Return the (X, Y) coordinate for the center point of the cell that contains the specified text.  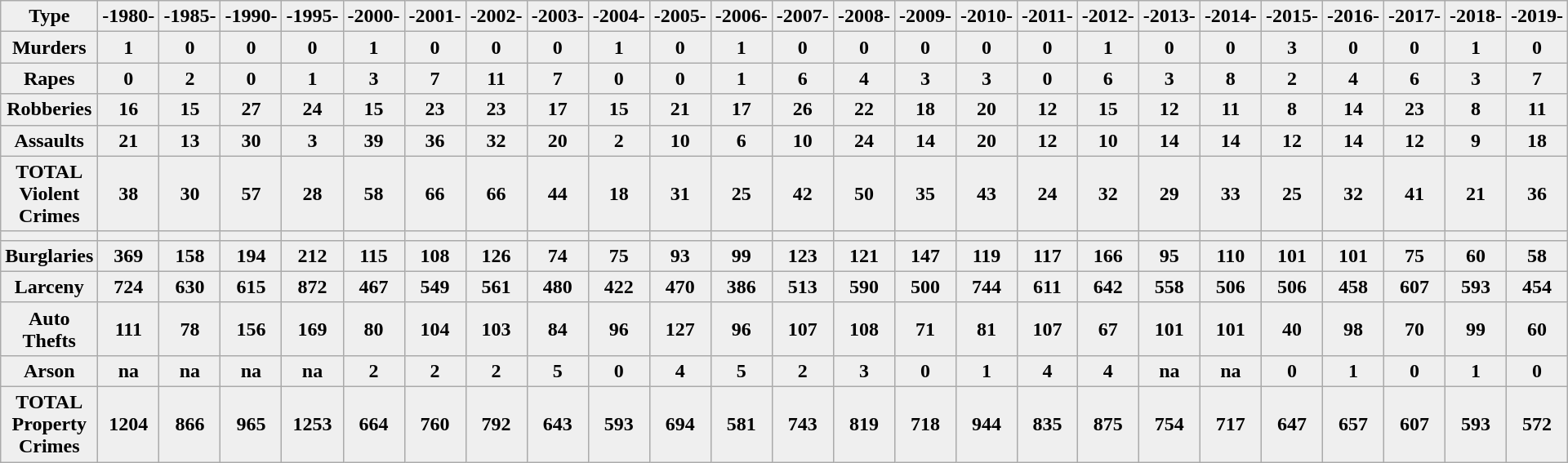
944 (987, 424)
-1980- (129, 16)
121 (864, 256)
657 (1352, 424)
422 (619, 287)
694 (679, 424)
-2019- (1537, 16)
-1985- (189, 16)
642 (1107, 287)
Type (49, 16)
1204 (129, 424)
467 (374, 287)
57 (252, 194)
549 (434, 287)
558 (1169, 287)
875 (1107, 424)
581 (742, 424)
500 (924, 287)
-2013- (1169, 16)
647 (1292, 424)
872 (312, 287)
71 (924, 328)
147 (924, 256)
111 (129, 328)
590 (864, 287)
123 (802, 256)
866 (189, 424)
33 (1230, 194)
67 (1107, 328)
93 (679, 256)
835 (1048, 424)
-2014- (1230, 16)
78 (189, 328)
9 (1477, 140)
630 (189, 287)
744 (987, 287)
13 (189, 140)
724 (129, 287)
965 (252, 424)
611 (1048, 287)
513 (802, 287)
117 (1048, 256)
369 (129, 256)
-2010- (987, 16)
743 (802, 424)
Arson (49, 371)
104 (434, 328)
41 (1414, 194)
95 (1169, 256)
643 (557, 424)
458 (1352, 287)
44 (557, 194)
615 (252, 287)
480 (557, 287)
Auto Thefts (49, 328)
212 (312, 256)
-2018- (1477, 16)
-2004- (619, 16)
-1995- (312, 16)
26 (802, 109)
22 (864, 109)
754 (1169, 424)
110 (1230, 256)
-2012- (1107, 16)
-2003- (557, 16)
126 (497, 256)
115 (374, 256)
43 (987, 194)
50 (864, 194)
-1990- (252, 16)
-2017- (1414, 16)
Robberies (49, 109)
Larceny (49, 287)
717 (1230, 424)
27 (252, 109)
29 (1169, 194)
40 (1292, 328)
Rapes (49, 78)
Burglaries (49, 256)
169 (312, 328)
760 (434, 424)
28 (312, 194)
38 (129, 194)
74 (557, 256)
-2000- (374, 16)
-2001- (434, 16)
16 (129, 109)
470 (679, 287)
386 (742, 287)
42 (802, 194)
1253 (312, 424)
664 (374, 424)
561 (497, 287)
-2011- (1048, 16)
70 (1414, 328)
35 (924, 194)
158 (189, 256)
-2007- (802, 16)
454 (1537, 287)
-2009- (924, 16)
39 (374, 140)
194 (252, 256)
-2016- (1352, 16)
TOTAL Violent Crimes (49, 194)
-2002- (497, 16)
572 (1537, 424)
103 (497, 328)
792 (497, 424)
Murders (49, 47)
Assaults (49, 140)
TOTAL Property Crimes (49, 424)
-2006- (742, 16)
81 (987, 328)
127 (679, 328)
718 (924, 424)
119 (987, 256)
819 (864, 424)
-2008- (864, 16)
31 (679, 194)
-2015- (1292, 16)
84 (557, 328)
-2005- (679, 16)
166 (1107, 256)
80 (374, 328)
98 (1352, 328)
156 (252, 328)
